Find where the given text appears and provide that cell's center as (x, y) coordinate. 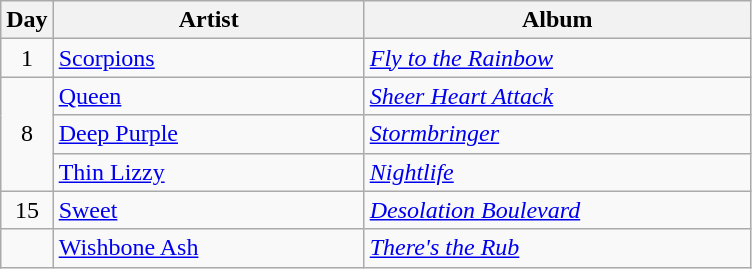
Wishbone Ash (208, 248)
There's the Rub (557, 248)
Sweet (208, 210)
Artist (208, 20)
Album (557, 20)
Stormbringer (557, 134)
1 (27, 58)
Desolation Boulevard (557, 210)
8 (27, 134)
Fly to the Rainbow (557, 58)
Day (27, 20)
Deep Purple (208, 134)
Thin Lizzy (208, 172)
Queen (208, 96)
Sheer Heart Attack (557, 96)
Scorpions (208, 58)
Nightlife (557, 172)
15 (27, 210)
